Locate the cell with the specified text and output its (X, Y) center coordinate. 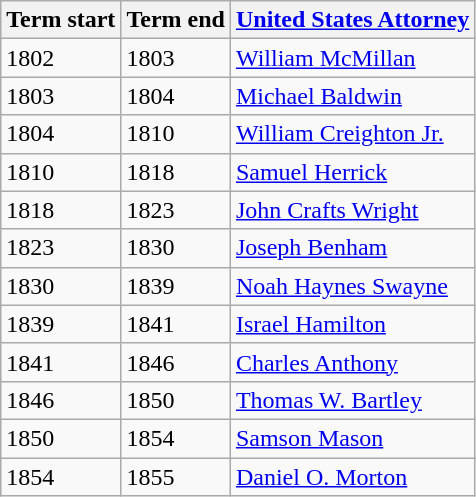
Thomas W. Bartley (352, 400)
Noah Haynes Swayne (352, 286)
Samuel Herrick (352, 172)
Samson Mason (352, 438)
Daniel O. Morton (352, 477)
1855 (176, 477)
John Crafts Wright (352, 210)
United States Attorney (352, 20)
Charles Anthony (352, 362)
1802 (61, 58)
Joseph Benham (352, 248)
Michael Baldwin (352, 96)
Term end (176, 20)
Term start (61, 20)
William Creighton Jr. (352, 134)
William McMillan (352, 58)
Israel Hamilton (352, 324)
